Identify which cell holds the provided text, then report its (X, Y) central coordinate. 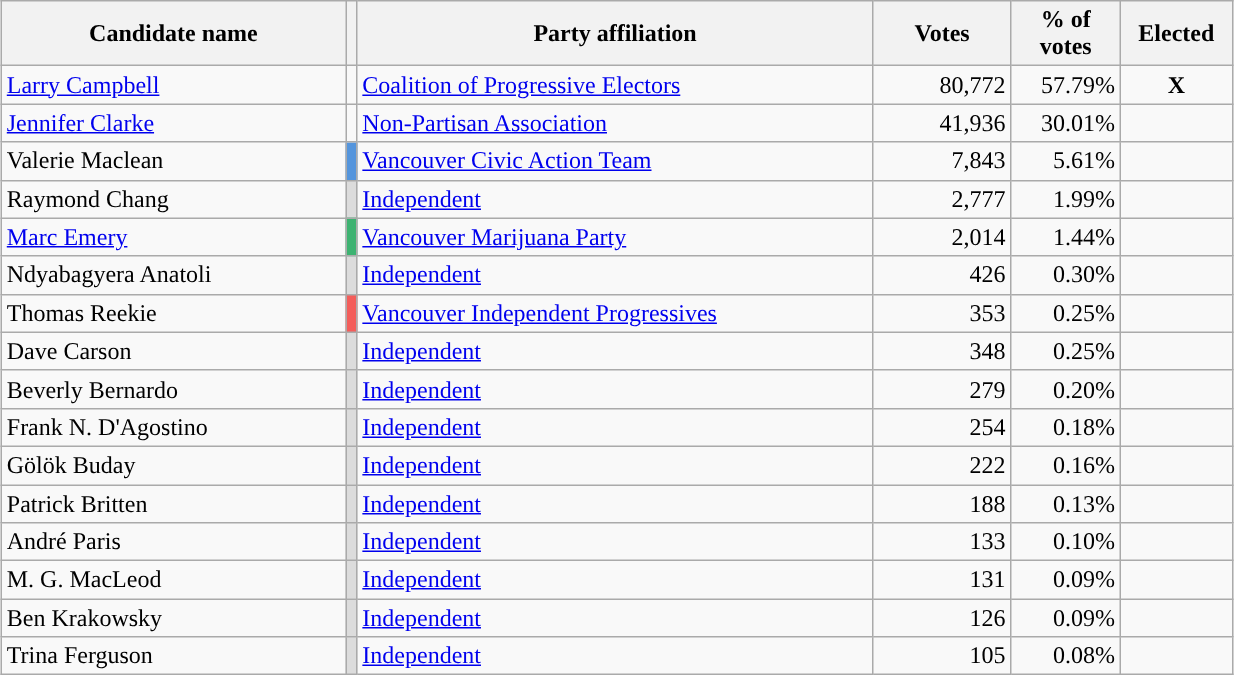
426 (942, 275)
Ben Krakowsky (173, 618)
0.18% (1066, 427)
Beverly Bernardo (173, 389)
Party affiliation (615, 34)
2,777 (942, 199)
Thomas Reekie (173, 313)
% of votes (1066, 34)
Marc Emery (173, 237)
0.20% (1066, 389)
353 (942, 313)
133 (942, 542)
Trina Ferguson (173, 656)
Jennifer Clarke (173, 123)
0.13% (1066, 503)
5.61% (1066, 161)
254 (942, 427)
188 (942, 503)
Gölök Buday (173, 465)
Vancouver Independent Progressives (615, 313)
Dave Carson (173, 351)
30.01% (1066, 123)
Patrick Britten (173, 503)
348 (942, 351)
0.08% (1066, 656)
Coalition of Progressive Electors (615, 85)
279 (942, 389)
57.79% (1066, 85)
1.99% (1066, 199)
2,014 (942, 237)
Raymond Chang (173, 199)
Vancouver Marijuana Party (615, 237)
41,936 (942, 123)
Vancouver Civic Action Team (615, 161)
0.10% (1066, 542)
Candidate name (173, 34)
Frank N. D'Agostino (173, 427)
Larry Campbell (173, 85)
M. G. MacLeod (173, 580)
126 (942, 618)
222 (942, 465)
Elected (1177, 34)
0.30% (1066, 275)
1.44% (1066, 237)
Valerie Maclean (173, 161)
105 (942, 656)
X (1177, 85)
Ndyabagyera Anatoli (173, 275)
Non-Partisan Association (615, 123)
131 (942, 580)
Votes (942, 34)
André Paris (173, 542)
0.16% (1066, 465)
80,772 (942, 85)
7,843 (942, 161)
